From the cell containing the given text, extract its center point as [X, Y] coordinate. 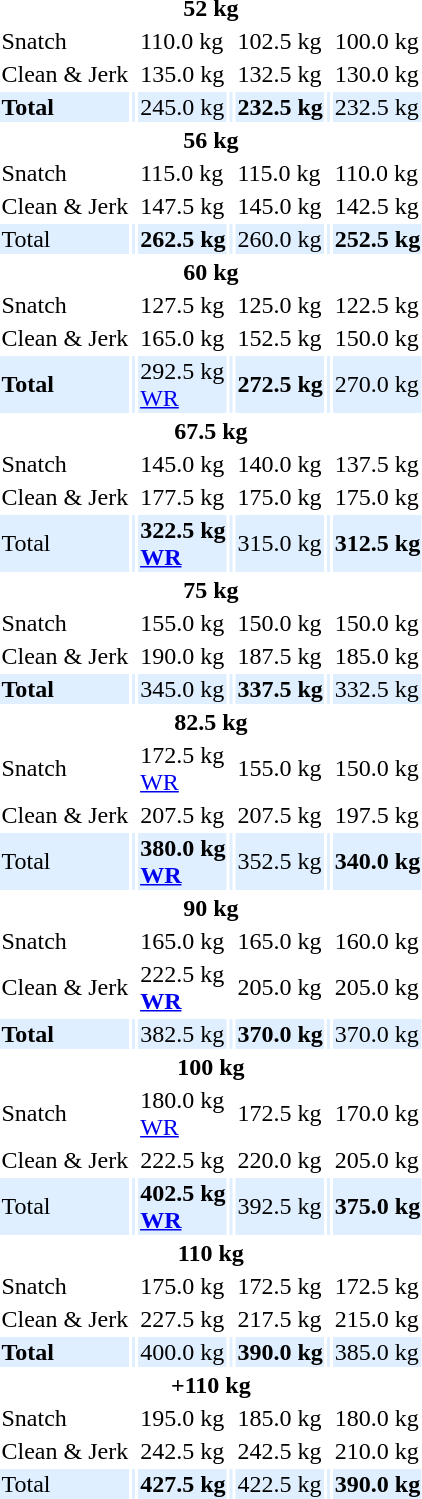
172.5 kgWR [183, 768]
352.5 kg [280, 862]
245.0 kg [183, 107]
227.5 kg [183, 1319]
315.0 kg [280, 544]
100 kg [211, 1067]
427.5 kg [183, 1484]
422.5 kg [280, 1484]
67.5 kg [211, 431]
170.0 kg [377, 1114]
100.0 kg [377, 41]
215.0 kg [377, 1319]
382.5 kg [183, 1034]
190.0 kg [183, 656]
127.5 kg [183, 305]
180.0 kgWR [183, 1114]
260.0 kg [280, 239]
340.0 kg [377, 862]
195.0 kg [183, 1418]
132.5 kg [280, 74]
400.0 kg [183, 1352]
270.0 kg [377, 384]
122.5 kg [377, 305]
135.0 kg [183, 74]
125.0 kg [280, 305]
380.0 kgWR [183, 862]
90 kg [211, 908]
82.5 kg [211, 722]
392.5 kg [280, 1206]
152.5 kg [280, 338]
337.5 kg [280, 689]
140.0 kg [280, 464]
177.5 kg [183, 497]
130.0 kg [377, 74]
272.5 kg [280, 384]
220.0 kg [280, 1160]
262.5 kg [183, 239]
375.0 kg [377, 1206]
402.5 kgWR [183, 1206]
142.5 kg [377, 206]
345.0 kg [183, 689]
180.0 kg [377, 1418]
110 kg [211, 1253]
137.5 kg [377, 464]
222.5 kg [183, 1160]
332.5 kg [377, 689]
385.0 kg [377, 1352]
210.0 kg [377, 1451]
56 kg [211, 140]
322.5 kgWR [183, 544]
292.5 kgWR [183, 384]
222.5 kgWR [183, 988]
312.5 kg [377, 544]
+110 kg [211, 1385]
187.5 kg [280, 656]
197.5 kg [377, 815]
60 kg [211, 272]
252.5 kg [377, 239]
160.0 kg [377, 941]
147.5 kg [183, 206]
102.5 kg [280, 41]
217.5 kg [280, 1319]
75 kg [211, 590]
